Locate the cell with the specified text and output its [x, y] center coordinate. 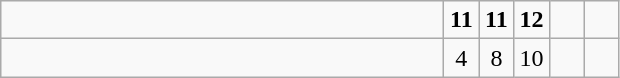
4 [462, 58]
8 [496, 58]
10 [532, 58]
12 [532, 20]
